Locate the cell with the specified text and output its (x, y) center coordinate. 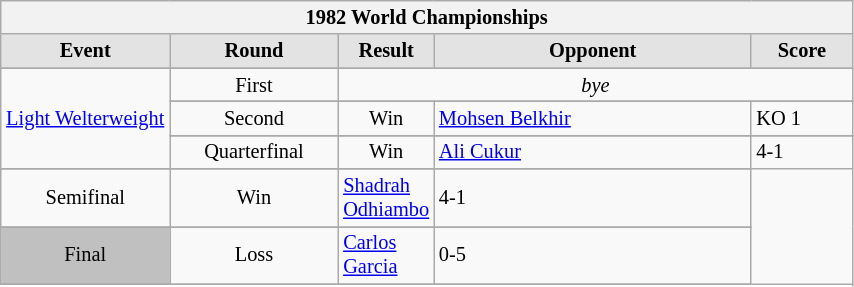
Second (254, 118)
Loss (254, 255)
Semifinal (86, 198)
Score (802, 51)
Shadrah Odhiambo (386, 198)
Final (86, 255)
Opponent (592, 51)
First (254, 85)
Carlos Garcia (386, 255)
KO 1 (802, 118)
Round (254, 51)
Quarterfinal (254, 152)
0-5 (592, 255)
1982 World Championships (427, 17)
bye (595, 85)
Ali Cukur (592, 152)
Light Welterweight (86, 118)
Event (86, 51)
Mohsen Belkhir (592, 118)
Result (386, 51)
